Locate the cell with the specified text and output its [X, Y] center coordinate. 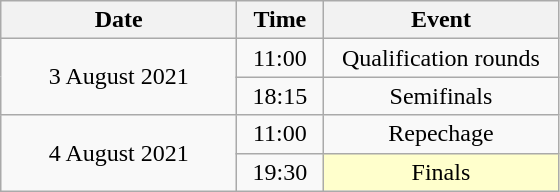
Repechage [441, 134]
Time [280, 20]
Qualification rounds [441, 58]
18:15 [280, 96]
Event [441, 20]
Semifinals [441, 96]
3 August 2021 [119, 77]
Finals [441, 172]
4 August 2021 [119, 153]
19:30 [280, 172]
Date [119, 20]
